For the text-containing cell, return its midpoint in [x, y] coordinate format. 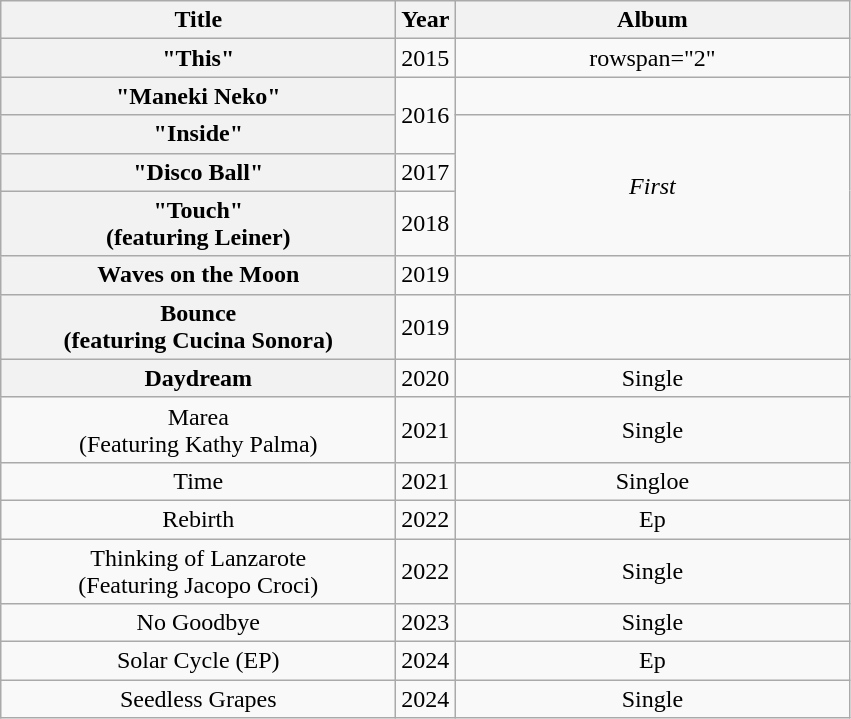
Thinking of Lanzarote(Featuring Jacopo Croci) [198, 570]
Singloe [652, 481]
Solar Cycle (EP) [198, 661]
"Disco Ball" [198, 172]
Marea(Featuring Kathy Palma) [198, 430]
Seedless Grapes [198, 699]
2020 [426, 378]
"This" [198, 58]
Year [426, 20]
2017 [426, 172]
Album [652, 20]
2018 [426, 224]
2015 [426, 58]
"Inside" [198, 134]
"Touch"(featuring Leiner) [198, 224]
rowspan="2" [652, 58]
2016 [426, 115]
Bounce(featuring Cucina Sonora) [198, 326]
Waves on the Moon [198, 275]
First [652, 186]
No Goodbye [198, 623]
Daydream [198, 378]
"Maneki Neko" [198, 96]
Rebirth [198, 519]
2023 [426, 623]
Title [198, 20]
Time [198, 481]
